Detect which cell encompasses the target text, then output its (X, Y) center coordinate. 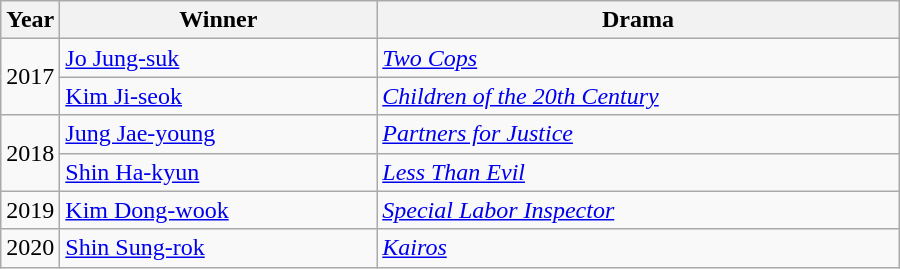
Jung Jae-young (218, 134)
Year (30, 20)
Kim Dong-wook (218, 210)
Jo Jung-suk (218, 58)
Less Than Evil (638, 172)
Shin Sung-rok (218, 248)
Two Cops (638, 58)
Kim Ji-seok (218, 96)
Special Labor Inspector (638, 210)
Winner (218, 20)
Drama (638, 20)
2019 (30, 210)
Kairos (638, 248)
2020 (30, 248)
Shin Ha-kyun (218, 172)
2017 (30, 77)
2018 (30, 153)
Children of the 20th Century (638, 96)
Partners for Justice (638, 134)
